For the text-containing cell, return its midpoint in (x, y) coordinate format. 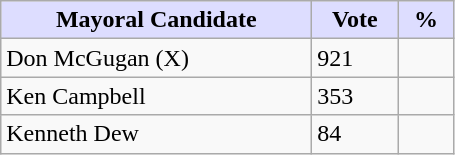
% (426, 20)
Kenneth Dew (156, 134)
84 (355, 134)
353 (355, 96)
921 (355, 58)
Don McGugan (X) (156, 58)
Ken Campbell (156, 96)
Vote (355, 20)
Mayoral Candidate (156, 20)
